For the text-containing cell, return its midpoint in (x, y) coordinate format. 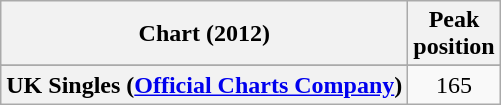
UK Singles (Official Charts Company) (204, 85)
Chart (2012) (204, 34)
165 (454, 85)
Peakposition (454, 34)
